Locate the cell with the specified text and output its (X, Y) center coordinate. 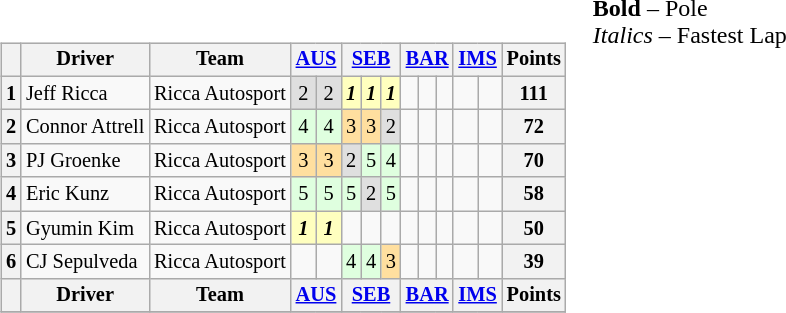
PJ Groenke (85, 161)
Gyumin Kim (85, 228)
72 (534, 127)
58 (534, 194)
Connor Attrell (85, 127)
50 (534, 228)
Eric Kunz (85, 194)
70 (534, 161)
6 (11, 262)
39 (534, 262)
Jeff Ricca (85, 93)
CJ Sepulveda (85, 262)
111 (534, 93)
